Search for the cell housing the specified text and yield its [x, y] center coordinate. 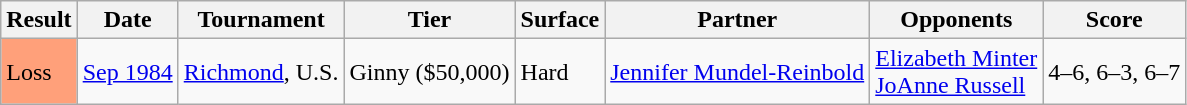
Tier [430, 20]
Date [128, 20]
Partner [738, 20]
Elizabeth Minter JoAnne Russell [956, 72]
Result [39, 20]
Sep 1984 [128, 72]
Loss [39, 72]
Tournament [261, 20]
Hard [560, 72]
Richmond, U.S. [261, 72]
Ginny ($50,000) [430, 72]
4–6, 6–3, 6–7 [1114, 72]
Jennifer Mundel-Reinbold [738, 72]
Score [1114, 20]
Opponents [956, 20]
Surface [560, 20]
